For the text-containing cell, return its midpoint in (X, Y) coordinate format. 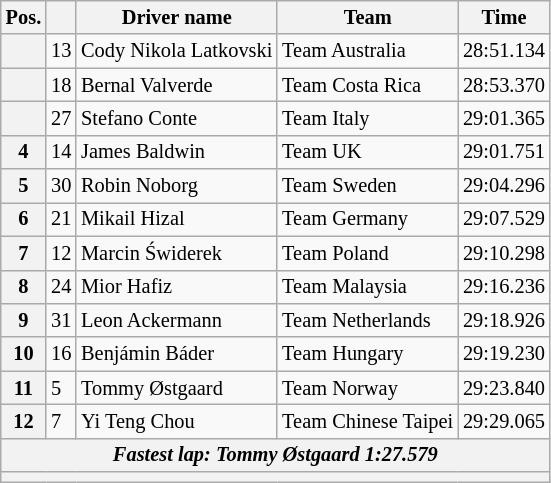
Pos. (24, 17)
Team Malaysia (368, 287)
Fastest lap: Tommy Østgaard 1:27.579 (276, 455)
Bernal Valverde (176, 85)
16 (61, 354)
Team Chinese Taipei (368, 421)
Team Norway (368, 388)
Team (368, 17)
29:19.230 (504, 354)
Robin Noborg (176, 186)
28:53.370 (504, 85)
29:07.529 (504, 219)
Team Netherlands (368, 320)
Team Poland (368, 253)
Stefano Conte (176, 118)
Mior Hafiz (176, 287)
24 (61, 287)
21 (61, 219)
James Baldwin (176, 152)
Team Germany (368, 219)
8 (24, 287)
4 (24, 152)
29:23.840 (504, 388)
Tommy Østgaard (176, 388)
6 (24, 219)
18 (61, 85)
27 (61, 118)
Time (504, 17)
30 (61, 186)
Cody Nikola Latkovski (176, 51)
9 (24, 320)
Team Sweden (368, 186)
Leon Ackermann (176, 320)
29:01.751 (504, 152)
Team UK (368, 152)
29:10.298 (504, 253)
29:01.365 (504, 118)
31 (61, 320)
10 (24, 354)
Team Italy (368, 118)
Benjámin Báder (176, 354)
Team Australia (368, 51)
13 (61, 51)
Yi Teng Chou (176, 421)
Team Hungary (368, 354)
Mikail Hizal (176, 219)
29:18.926 (504, 320)
Marcin Świderek (176, 253)
Driver name (176, 17)
29:04.296 (504, 186)
Team Costa Rica (368, 85)
14 (61, 152)
28:51.134 (504, 51)
29:29.065 (504, 421)
29:16.236 (504, 287)
11 (24, 388)
